From the cell containing the given text, extract its center point as [x, y] coordinate. 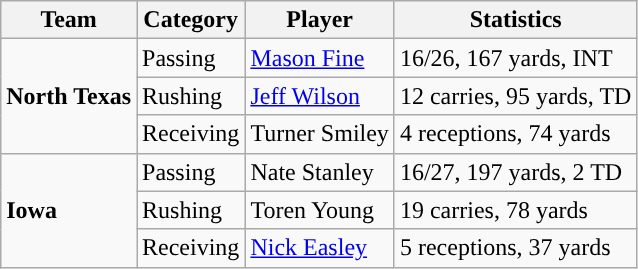
Jeff Wilson [320, 96]
North Texas [69, 96]
Statistics [516, 20]
Turner Smiley [320, 134]
Player [320, 20]
16/26, 167 yards, INT [516, 58]
Team [69, 20]
4 receptions, 74 yards [516, 134]
12 carries, 95 yards, TD [516, 96]
Mason Fine [320, 58]
Toren Young [320, 210]
Nick Easley [320, 248]
19 carries, 78 yards [516, 210]
16/27, 197 yards, 2 TD [516, 172]
5 receptions, 37 yards [516, 248]
Iowa [69, 210]
Category [190, 20]
Nate Stanley [320, 172]
